Capture the cell that displays the provided text and extract its (x, y) central coordinate. 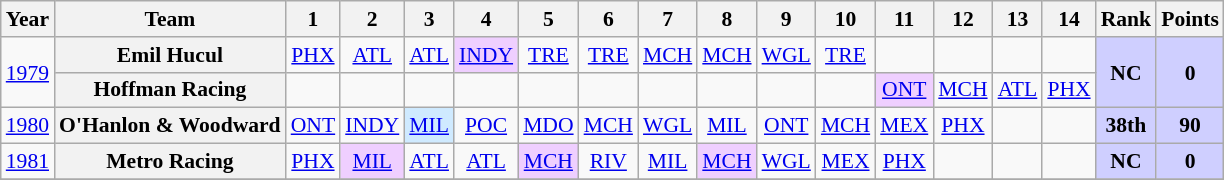
1980 (28, 126)
8 (726, 19)
Rank (1126, 19)
RIV (608, 162)
1 (313, 19)
7 (668, 19)
11 (904, 19)
Emil Hucul (170, 55)
10 (846, 19)
14 (1068, 19)
MDO (548, 126)
Points (1190, 19)
3 (429, 19)
4 (486, 19)
2 (372, 19)
O'Hanlon & Woodward (170, 126)
POC (486, 126)
Year (28, 19)
1981 (28, 162)
38th (1126, 126)
Metro Racing (170, 162)
13 (1018, 19)
Hoffman Racing (170, 90)
5 (548, 19)
90 (1190, 126)
9 (786, 19)
Team (170, 19)
12 (962, 19)
1979 (28, 72)
6 (608, 19)
